Search for the cell housing the specified text and yield its (x, y) center coordinate. 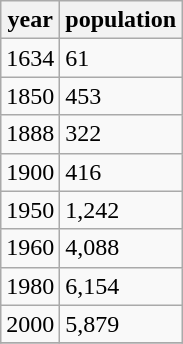
1634 (30, 58)
1960 (30, 248)
year (30, 20)
1850 (30, 96)
1900 (30, 172)
416 (121, 172)
1,242 (121, 210)
6,154 (121, 286)
61 (121, 58)
1888 (30, 134)
453 (121, 96)
4,088 (121, 248)
2000 (30, 324)
1950 (30, 210)
population (121, 20)
1980 (30, 286)
5,879 (121, 324)
322 (121, 134)
